Locate the cell with the specified text and output its (X, Y) center coordinate. 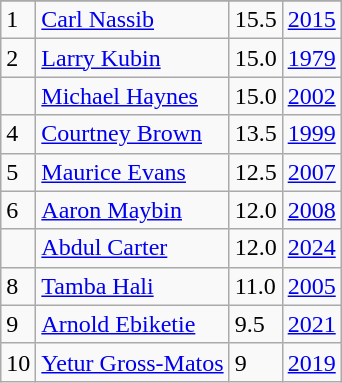
15.5 (256, 20)
1999 (312, 134)
2021 (312, 324)
1 (18, 20)
2024 (312, 248)
Michael Haynes (132, 96)
Yetur Gross-Matos (132, 362)
Abdul Carter (132, 248)
2015 (312, 20)
2008 (312, 210)
Courtney Brown (132, 134)
2007 (312, 172)
2019 (312, 362)
Aaron Maybin (132, 210)
1979 (312, 58)
Larry Kubin (132, 58)
Carl Nassib (132, 20)
11.0 (256, 286)
5 (18, 172)
Arnold Ebiketie (132, 324)
2002 (312, 96)
12.5 (256, 172)
9.5 (256, 324)
13.5 (256, 134)
Tamba Hali (132, 286)
8 (18, 286)
Maurice Evans (132, 172)
2005 (312, 286)
10 (18, 362)
2 (18, 58)
6 (18, 210)
4 (18, 134)
